Output the (x, y) coordinate of the center of the cell containing the given text.  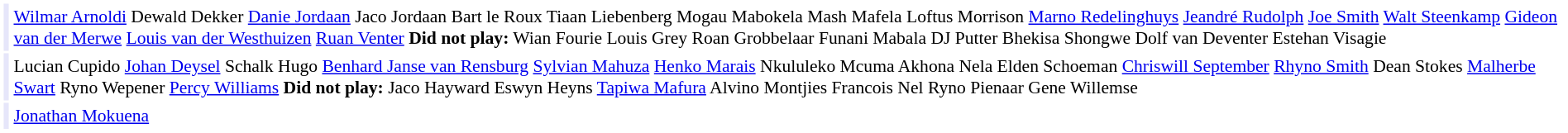
Jonathan Mokuena (788, 116)
